Return (X, Y) of the center of cell containing provided text 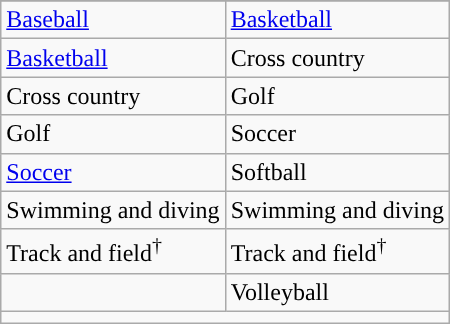
Volleyball (337, 293)
Softball (337, 172)
Baseball (113, 20)
